For the text-containing cell, return its midpoint in [X, Y] coordinate format. 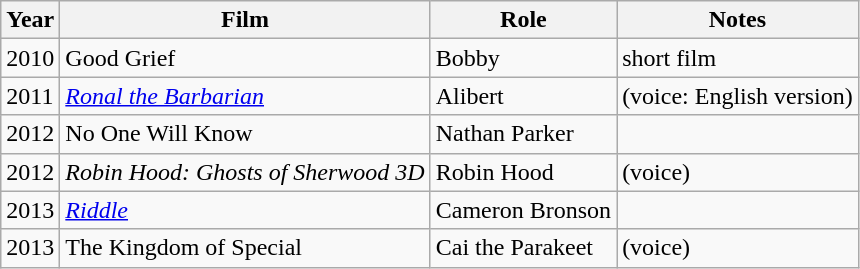
Notes [738, 20]
Robin Hood: Ghosts of Sherwood 3D [245, 172]
Good Grief [245, 58]
2011 [30, 96]
Ronal the Barbarian [245, 96]
Nathan Parker [523, 134]
Cai the Parakeet [523, 248]
Film [245, 20]
Role [523, 20]
(voice: English version) [738, 96]
Riddle [245, 210]
short film [738, 58]
Alibert [523, 96]
The Kingdom of Special [245, 248]
Bobby [523, 58]
Robin Hood [523, 172]
Cameron Bronson [523, 210]
Year [30, 20]
No One Will Know [245, 134]
2010 [30, 58]
